Search for the cell housing the specified text and yield its [x, y] center coordinate. 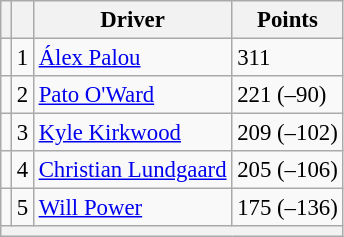
311 [288, 58]
209 (–102) [288, 133]
221 (–90) [288, 95]
Driver [132, 20]
5 [22, 208]
2 [22, 95]
Will Power [132, 208]
Points [288, 20]
Kyle Kirkwood [132, 133]
175 (–136) [288, 208]
Pato O'Ward [132, 95]
3 [22, 133]
1 [22, 58]
Christian Lundgaard [132, 170]
205 (–106) [288, 170]
Álex Palou [132, 58]
4 [22, 170]
